Capture the cell that displays the provided text and extract its (x, y) central coordinate. 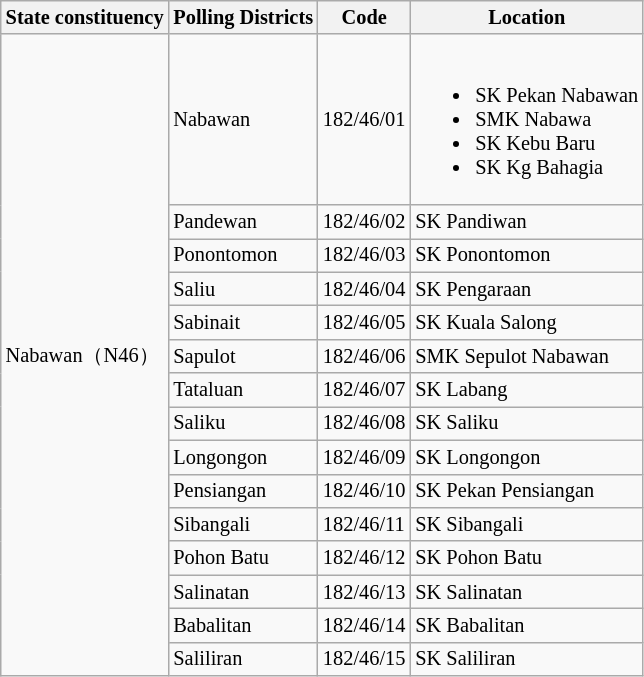
182/46/09 (364, 457)
Saliliran (243, 659)
Location (526, 17)
182/46/02 (364, 221)
182/46/11 (364, 524)
Tataluan (243, 390)
SK Pekan Pensiangan (526, 491)
Saliku (243, 423)
182/46/14 (364, 625)
SK Babalitan (526, 625)
182/46/15 (364, 659)
Sabinait (243, 322)
182/46/03 (364, 255)
SK Labang (526, 390)
Pohon Batu (243, 558)
182/46/12 (364, 558)
SK Saliliran (526, 659)
SK Longongon (526, 457)
182/46/08 (364, 423)
SK Pengaraan (526, 289)
182/46/07 (364, 390)
SK Salinatan (526, 592)
Pensiangan (243, 491)
Ponontomon (243, 255)
Nabawan（N46） (85, 355)
SK Ponontomon (526, 255)
182/46/05 (364, 322)
SK Sibangali (526, 524)
182/46/06 (364, 356)
Polling Districts (243, 17)
182/46/04 (364, 289)
SMK Sepulot Nabawan (526, 356)
182/46/13 (364, 592)
Nabawan (243, 119)
Sapulot (243, 356)
182/46/10 (364, 491)
SK Pohon Batu (526, 558)
State constituency (85, 17)
SK Pekan NabawanSMK NabawaSK Kebu BaruSK Kg Bahagia (526, 119)
182/46/01 (364, 119)
Babalitan (243, 625)
SK Kuala Salong (526, 322)
Saliu (243, 289)
Code (364, 17)
SK Pandiwan (526, 221)
Pandewan (243, 221)
Salinatan (243, 592)
SK Saliku (526, 423)
Sibangali (243, 524)
Longongon (243, 457)
